Locate the cell with the specified text and output its [x, y] center coordinate. 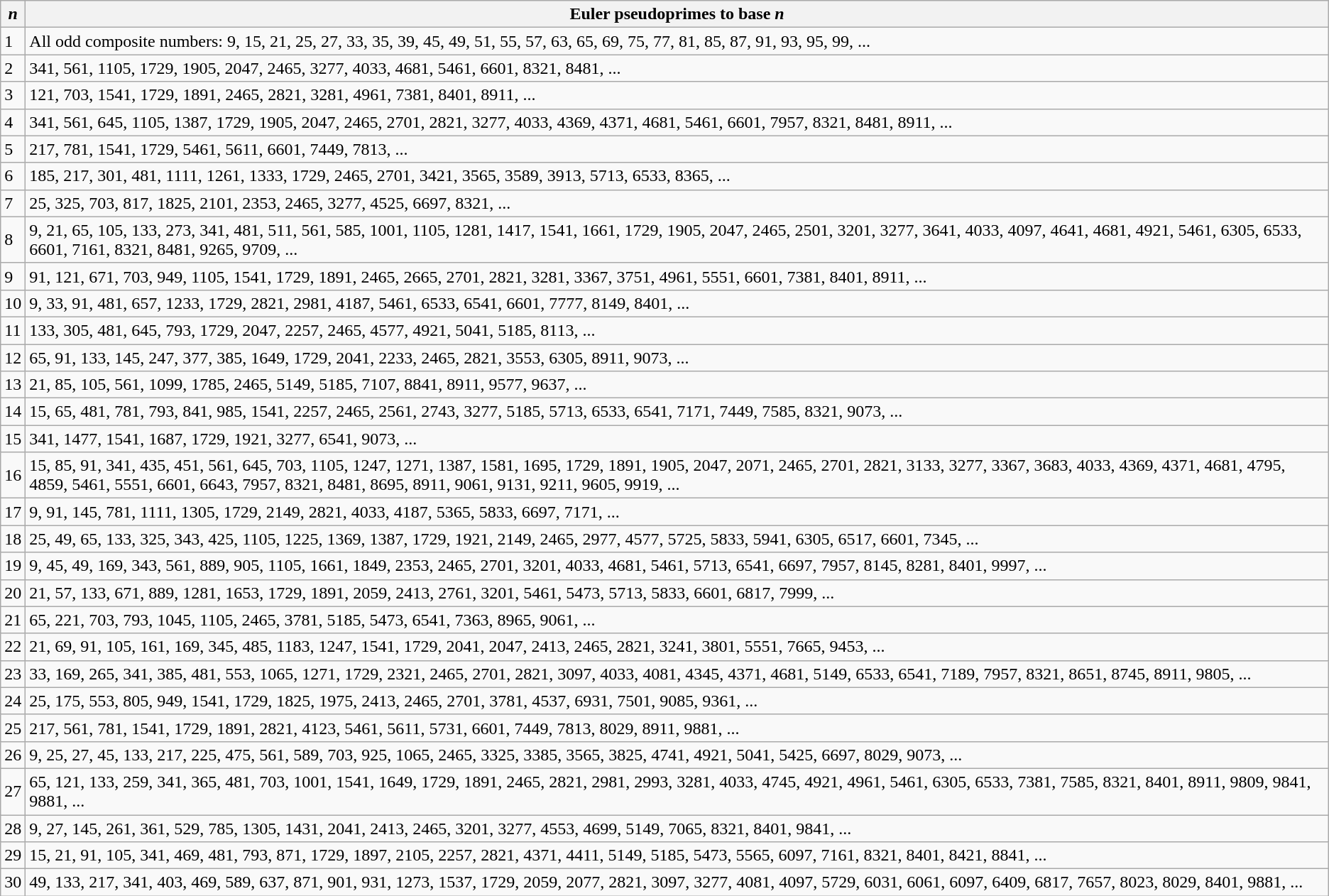
1 [13, 41]
24 [13, 701]
n [13, 14]
185, 217, 301, 481, 1111, 1261, 1333, 1729, 2465, 2701, 3421, 3565, 3589, 3913, 5713, 6533, 8365, ... [677, 176]
25, 175, 553, 805, 949, 1541, 1729, 1825, 1975, 2413, 2465, 2701, 3781, 4537, 6931, 7501, 9085, 9361, ... [677, 701]
9, 27, 145, 261, 361, 529, 785, 1305, 1431, 2041, 2413, 2465, 3201, 3277, 4553, 4699, 5149, 7065, 8321, 8401, 9841, ... [677, 829]
All odd composite numbers: 9, 15, 21, 25, 27, 33, 35, 39, 45, 49, 51, 55, 57, 63, 65, 69, 75, 77, 81, 85, 87, 91, 93, 95, 99, ... [677, 41]
25, 49, 65, 133, 325, 343, 425, 1105, 1225, 1369, 1387, 1729, 1921, 2149, 2465, 2977, 4577, 5725, 5833, 5941, 6305, 6517, 6601, 7345, ... [677, 539]
9, 25, 27, 45, 133, 217, 225, 475, 561, 589, 703, 925, 1065, 2465, 3325, 3385, 3565, 3825, 4741, 4921, 5041, 5425, 6697, 8029, 9073, ... [677, 755]
133, 305, 481, 645, 793, 1729, 2047, 2257, 2465, 4577, 4921, 5041, 5185, 8113, ... [677, 330]
217, 781, 1541, 1729, 5461, 5611, 6601, 7449, 7813, ... [677, 149]
16 [13, 476]
23 [13, 674]
10 [13, 303]
Euler pseudoprimes to base n [677, 14]
27 [13, 791]
15 [13, 439]
7 [13, 203]
341, 561, 1105, 1729, 1905, 2047, 2465, 3277, 4033, 4681, 5461, 6601, 8321, 8481, ... [677, 68]
341, 1477, 1541, 1687, 1729, 1921, 3277, 6541, 9073, ... [677, 439]
19 [13, 566]
21, 69, 91, 105, 161, 169, 345, 485, 1183, 1247, 1541, 1729, 2041, 2047, 2413, 2465, 2821, 3241, 3801, 5551, 7665, 9453, ... [677, 647]
9, 33, 91, 481, 657, 1233, 1729, 2821, 2981, 4187, 5461, 6533, 6541, 6601, 7777, 8149, 8401, ... [677, 303]
12 [13, 357]
121, 703, 1541, 1729, 1891, 2465, 2821, 3281, 4961, 7381, 8401, 8911, ... [677, 95]
26 [13, 755]
2 [13, 68]
6 [13, 176]
8 [13, 240]
17 [13, 512]
217, 561, 781, 1541, 1729, 1891, 2821, 4123, 5461, 5611, 5731, 6601, 7449, 7813, 8029, 8911, 9881, ... [677, 728]
22 [13, 647]
20 [13, 593]
9, 91, 145, 781, 1111, 1305, 1729, 2149, 2821, 4033, 4187, 5365, 5833, 6697, 7171, ... [677, 512]
28 [13, 829]
25 [13, 728]
21, 57, 133, 671, 889, 1281, 1653, 1729, 1891, 2059, 2413, 2761, 3201, 5461, 5473, 5713, 5833, 6601, 6817, 7999, ... [677, 593]
11 [13, 330]
29 [13, 856]
65, 221, 703, 793, 1045, 1105, 2465, 3781, 5185, 5473, 6541, 7363, 8965, 9061, ... [677, 620]
15, 65, 481, 781, 793, 841, 985, 1541, 2257, 2465, 2561, 2743, 3277, 5185, 5713, 6533, 6541, 7171, 7449, 7585, 8321, 9073, ... [677, 412]
30 [13, 883]
65, 91, 133, 145, 247, 377, 385, 1649, 1729, 2041, 2233, 2465, 2821, 3553, 6305, 8911, 9073, ... [677, 357]
14 [13, 412]
3 [13, 95]
18 [13, 539]
341, 561, 645, 1105, 1387, 1729, 1905, 2047, 2465, 2701, 2821, 3277, 4033, 4369, 4371, 4681, 5461, 6601, 7957, 8321, 8481, 8911, ... [677, 122]
5 [13, 149]
9, 45, 49, 169, 343, 561, 889, 905, 1105, 1661, 1849, 2353, 2465, 2701, 3201, 4033, 4681, 5461, 5713, 6541, 6697, 7957, 8145, 8281, 8401, 9997, ... [677, 566]
15, 21, 91, 105, 341, 469, 481, 793, 871, 1729, 1897, 2105, 2257, 2821, 4371, 4411, 5149, 5185, 5473, 5565, 6097, 7161, 8321, 8401, 8421, 8841, ... [677, 856]
9 [13, 276]
25, 325, 703, 817, 1825, 2101, 2353, 2465, 3277, 4525, 6697, 8321, ... [677, 203]
21, 85, 105, 561, 1099, 1785, 2465, 5149, 5185, 7107, 8841, 8911, 9577, 9637, ... [677, 385]
91, 121, 671, 703, 949, 1105, 1541, 1729, 1891, 2465, 2665, 2701, 2821, 3281, 3367, 3751, 4961, 5551, 6601, 7381, 8401, 8911, ... [677, 276]
4 [13, 122]
13 [13, 385]
21 [13, 620]
